Extract the (x, y) coordinate from the center of the cell holding the provided text.  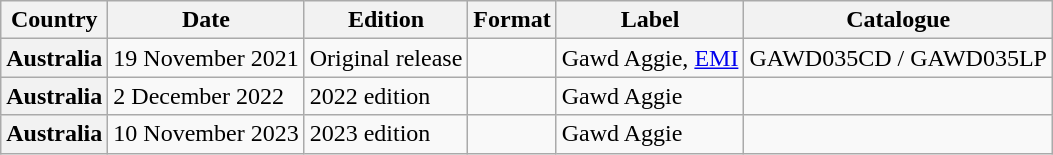
2 December 2022 (206, 96)
19 November 2021 (206, 58)
GAWD035CD / GAWD035LP (898, 58)
Gawd Aggie, EMI (650, 58)
2023 edition (386, 134)
10 November 2023 (206, 134)
Country (54, 20)
Original release (386, 58)
Format (512, 20)
Date (206, 20)
Catalogue (898, 20)
2022 edition (386, 96)
Edition (386, 20)
Label (650, 20)
